Find where the given text appears and provide that cell's center as [X, Y] coordinate. 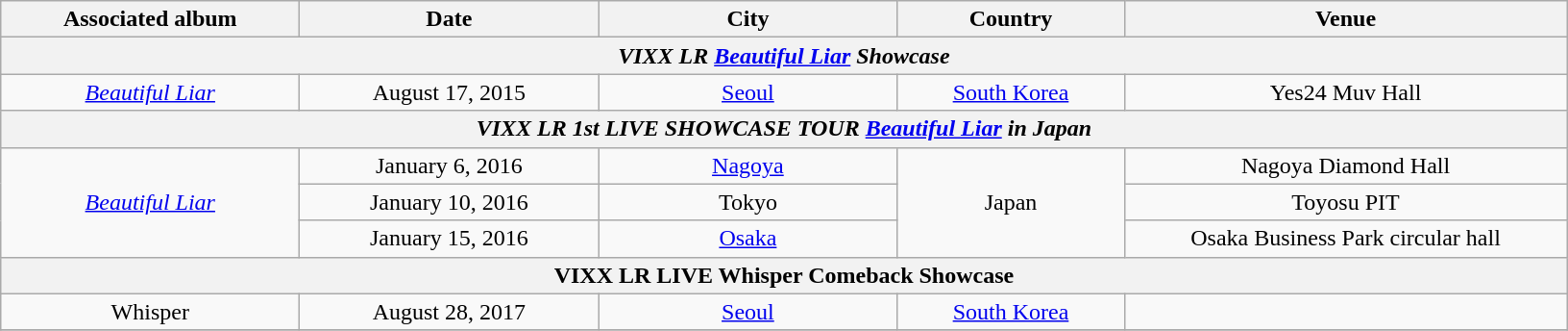
Date [450, 19]
August 17, 2015 [450, 92]
Toyosu PIT [1345, 202]
Whisper [150, 312]
January 6, 2016 [450, 165]
Yes24 Muv Hall [1345, 92]
VIXX LR 1st LIVE SHOWCASE TOUR Beautiful Liar in Japan [784, 129]
City [747, 19]
August 28, 2017 [450, 312]
Country [1011, 19]
Nagoya Diamond Hall [1345, 165]
Japan [1011, 202]
Osaka Business Park circular hall [1345, 239]
VIXX LR Beautiful Liar Showcase [784, 56]
January 10, 2016 [450, 202]
Venue [1345, 19]
January 15, 2016 [450, 239]
Tokyo [747, 202]
VIXX LR LIVE Whisper Comeback Showcase [784, 275]
Nagoya [747, 165]
Associated album [150, 19]
Osaka [747, 239]
